Extract the (x, y) coordinate from the center of the cell holding the provided text.  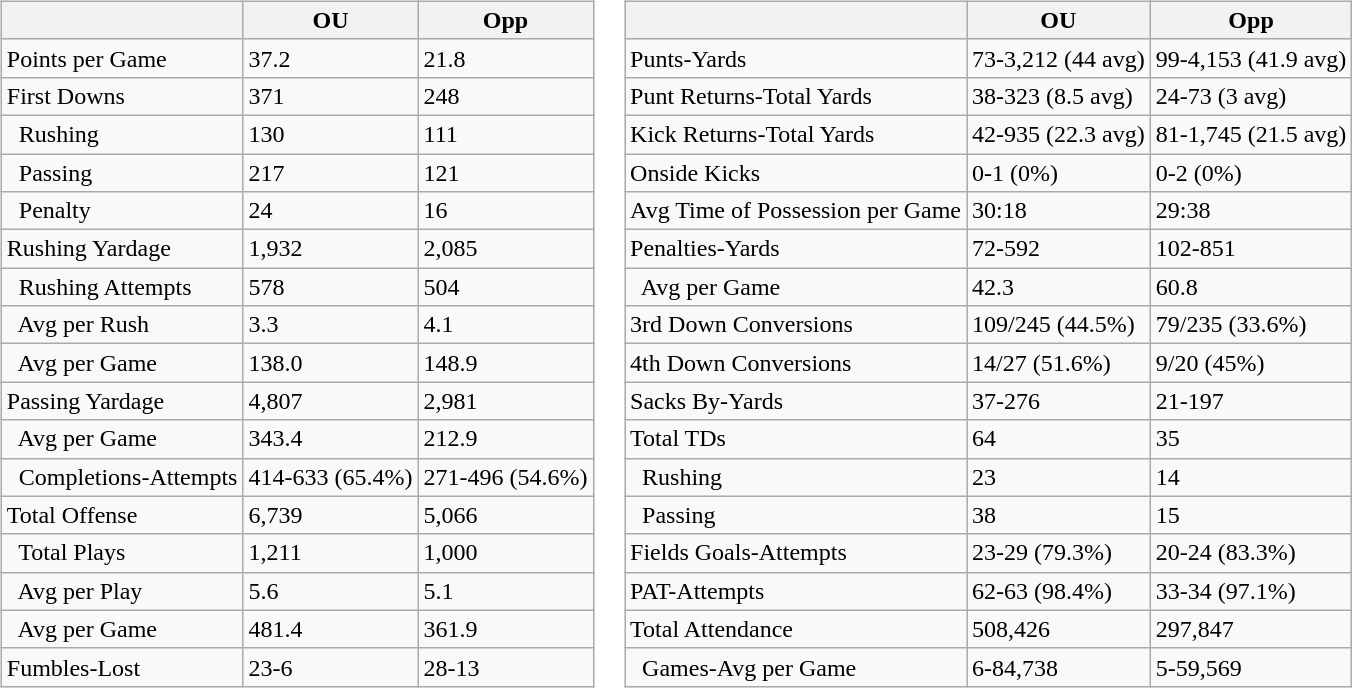
24-73 (3 avg) (1251, 96)
21.8 (506, 58)
2,981 (506, 401)
3rd Down Conversions (796, 325)
99-4,153 (41.9 avg) (1251, 58)
5.6 (330, 591)
1,211 (330, 553)
15 (1251, 515)
6,739 (330, 515)
Fumbles-Lost (122, 667)
5.1 (506, 591)
Passing Yardage (122, 401)
Points per Game (122, 58)
4,807 (330, 401)
37.2 (330, 58)
Avg per Rush (122, 325)
504 (506, 287)
3.3 (330, 325)
First Downs (122, 96)
23 (1058, 477)
Completions-Attempts (122, 477)
Punts-Yards (796, 58)
81-1,745 (21.5 avg) (1251, 134)
23-29 (79.3%) (1058, 553)
42.3 (1058, 287)
4.1 (506, 325)
PAT-Attempts (796, 591)
62-63 (98.4%) (1058, 591)
343.4 (330, 439)
79/235 (33.6%) (1251, 325)
29:38 (1251, 211)
Onside Kicks (796, 173)
4th Down Conversions (796, 363)
148.9 (506, 363)
73-3,212 (44 avg) (1058, 58)
5-59,569 (1251, 667)
212.9 (506, 439)
Rushing Yardage (122, 249)
Penalties-Yards (796, 249)
20-24 (83.3%) (1251, 553)
297,847 (1251, 629)
28-13 (506, 667)
1,932 (330, 249)
6-84,738 (1058, 667)
138.0 (330, 363)
5,066 (506, 515)
109/245 (44.5%) (1058, 325)
Games-Avg per Game (796, 667)
508,426 (1058, 629)
Sacks By-Yards (796, 401)
121 (506, 173)
Total Offense (122, 515)
Fields Goals-Attempts (796, 553)
37-276 (1058, 401)
23-6 (330, 667)
361.9 (506, 629)
38-323 (8.5 avg) (1058, 96)
35 (1251, 439)
130 (330, 134)
111 (506, 134)
0-1 (0%) (1058, 173)
30:18 (1058, 211)
Punt Returns-Total Yards (796, 96)
21-197 (1251, 401)
24 (330, 211)
1,000 (506, 553)
42-935 (22.3 avg) (1058, 134)
271-496 (54.6%) (506, 477)
578 (330, 287)
60.8 (1251, 287)
64 (1058, 439)
Rushing Attempts (122, 287)
Total TDs (796, 439)
Total Plays (122, 553)
9/20 (45%) (1251, 363)
72-592 (1058, 249)
16 (506, 211)
Avg Time of Possession per Game (796, 211)
217 (330, 173)
Avg per Play (122, 591)
33-34 (97.1%) (1251, 591)
481.4 (330, 629)
14 (1251, 477)
Penalty (122, 211)
371 (330, 96)
Total Attendance (796, 629)
414-633 (65.4%) (330, 477)
14/27 (51.6%) (1058, 363)
Kick Returns-Total Yards (796, 134)
102-851 (1251, 249)
2,085 (506, 249)
38 (1058, 515)
248 (506, 96)
0-2 (0%) (1251, 173)
